Extract the (X, Y) coordinate from the center of the cell holding the provided text.  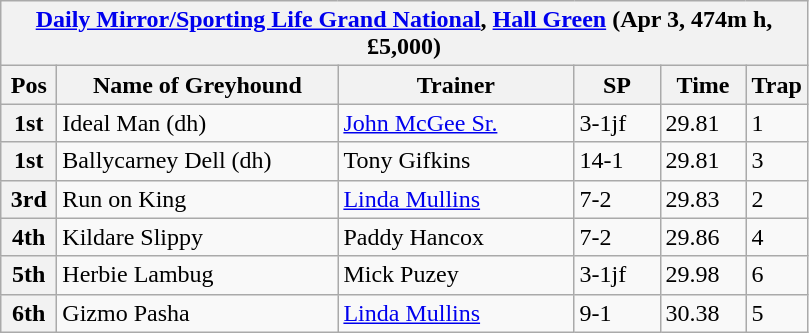
29.98 (703, 275)
5 (776, 313)
4 (776, 237)
Run on King (198, 199)
29.86 (703, 237)
Herbie Lambug (198, 275)
Mick Puzey (456, 275)
Name of Greyhound (198, 85)
Trap (776, 85)
John McGee Sr. (456, 123)
Kildare Slippy (198, 237)
Trainer (456, 85)
4th (29, 237)
Pos (29, 85)
14-1 (617, 161)
5th (29, 275)
Tony Gifkins (456, 161)
1 (776, 123)
2 (776, 199)
Paddy Hancox (456, 237)
3rd (29, 199)
Time (703, 85)
6 (776, 275)
3 (776, 161)
9-1 (617, 313)
Ideal Man (dh) (198, 123)
6th (29, 313)
SP (617, 85)
Gizmo Pasha (198, 313)
Daily Mirror/Sporting Life Grand National, Hall Green (Apr 3, 474m h, £5,000) (404, 34)
30.38 (703, 313)
29.83 (703, 199)
Ballycarney Dell (dh) (198, 161)
